Determine the (X, Y) coordinate at the center of the cell enclosing the given text.  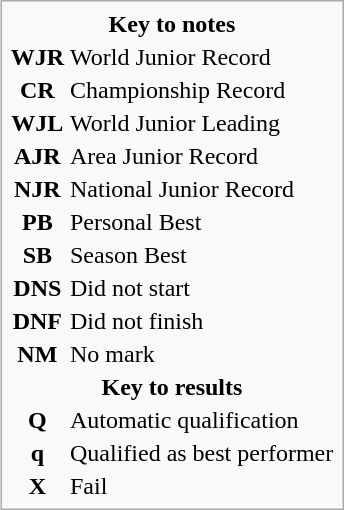
Did not start (201, 288)
Fail (201, 486)
Key to notes (172, 24)
DNS (37, 288)
World Junior Leading (201, 123)
Area Junior Record (201, 156)
q (37, 453)
DNF (37, 321)
Key to results (172, 387)
CR (37, 90)
SB (37, 255)
World Junior Record (201, 57)
Automatic qualification (201, 420)
AJR (37, 156)
WJL (37, 123)
PB (37, 222)
WJR (37, 57)
Did not finish (201, 321)
NJR (37, 189)
Qualified as best performer (201, 453)
Personal Best (201, 222)
Q (37, 420)
NM (37, 354)
Season Best (201, 255)
National Junior Record (201, 189)
Championship Record (201, 90)
X (37, 486)
No mark (201, 354)
